Identify which cell holds the provided text, then report its (x, y) central coordinate. 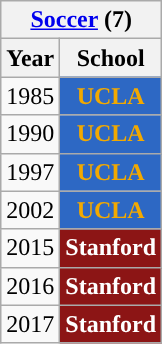
1985 (30, 96)
1990 (30, 134)
2015 (30, 248)
Year (30, 58)
1997 (30, 172)
Soccer (7) (82, 20)
2017 (30, 324)
2002 (30, 210)
School (111, 58)
2016 (30, 286)
